Scan for the cell matching the given text and deliver its (X, Y) coordinate at center. 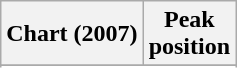
Peak position (189, 34)
Chart (2007) (72, 34)
